Return the [x, y] coordinate for the center point of the cell that contains the specified text.  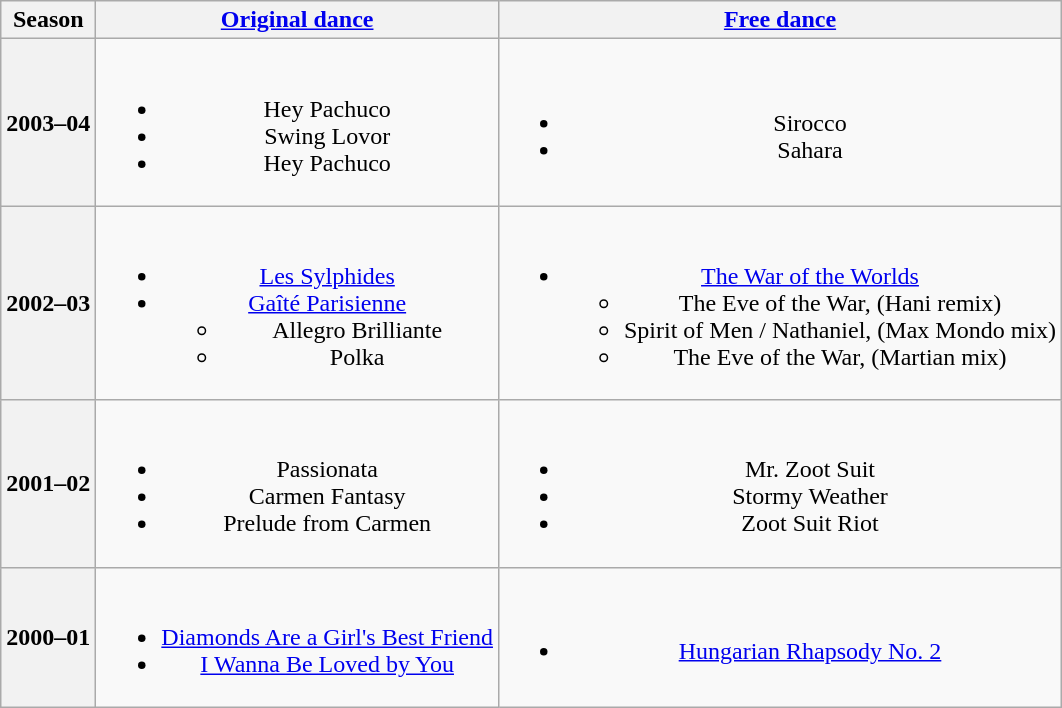
Diamonds Are a Girl's Best Friend I Wanna Be Loved by You [298, 637]
Les Sylphides Gaîté Parisienne Allegro BrilliantePolka [298, 303]
Hey PachucoSwing LovorHey Pachuco [298, 122]
The War of the Worlds The Eve of the War, (Hani remix)Spirit of Men / Nathaniel, (Max Mondo mix)The Eve of the War, (Martian mix) [780, 303]
Hungarian Rhapsody No. 2 [780, 637]
Season [48, 20]
2001–02 [48, 484]
Original dance [298, 20]
2000–01 [48, 637]
2002–03 [48, 303]
Passionata Carmen Fantasy Prelude from Carmen [298, 484]
Sirocco Sahara [780, 122]
Mr. Zoot Suit Stormy WeatherZoot Suit Riot [780, 484]
2003–04 [48, 122]
Free dance [780, 20]
